Return the [X, Y] coordinate for the center point of the cell that contains the specified text.  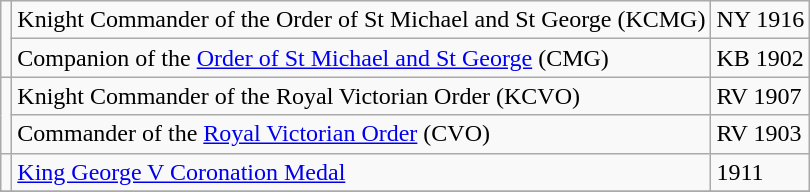
RV 1903 [760, 134]
Knight Commander of the Royal Victorian Order (KCVO) [362, 96]
King George V Coronation Medal [362, 172]
KB 1902 [760, 58]
1911 [760, 172]
NY 1916 [760, 20]
RV 1907 [760, 96]
Commander of the Royal Victorian Order (CVO) [362, 134]
Knight Commander of the Order of St Michael and St George (KCMG) [362, 20]
Companion of the Order of St Michael and St George (CMG) [362, 58]
